Extract the [X, Y] coordinate from the center of the cell holding the provided text.  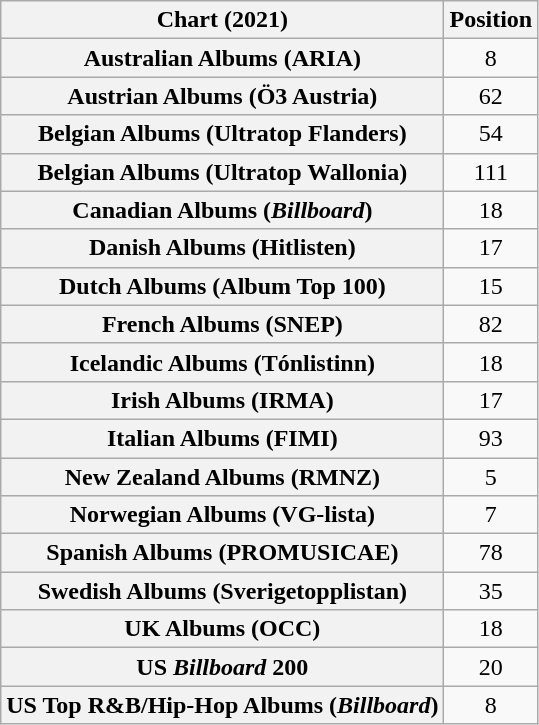
Belgian Albums (Ultratop Wallonia) [222, 172]
New Zealand Albums (RMNZ) [222, 477]
15 [491, 286]
UK Albums (OCC) [222, 629]
54 [491, 134]
Danish Albums (Hitlisten) [222, 248]
Spanish Albums (PROMUSICAE) [222, 553]
US Billboard 200 [222, 667]
Chart (2021) [222, 20]
Swedish Albums (Sverigetopplistan) [222, 591]
Canadian Albums (Billboard) [222, 210]
20 [491, 667]
93 [491, 438]
5 [491, 477]
Austrian Albums (Ö3 Austria) [222, 96]
62 [491, 96]
82 [491, 324]
Norwegian Albums (VG-lista) [222, 515]
7 [491, 515]
Irish Albums (IRMA) [222, 400]
Belgian Albums (Ultratop Flanders) [222, 134]
Position [491, 20]
78 [491, 553]
Italian Albums (FIMI) [222, 438]
Icelandic Albums (Tónlistinn) [222, 362]
US Top R&B/Hip-Hop Albums (Billboard) [222, 705]
French Albums (SNEP) [222, 324]
111 [491, 172]
35 [491, 591]
Dutch Albums (Album Top 100) [222, 286]
Australian Albums (ARIA) [222, 58]
